For the text-containing cell, return its midpoint in [x, y] coordinate format. 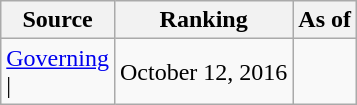
Governing| [58, 72]
Source [58, 20]
October 12, 2016 [203, 72]
As of [325, 20]
Ranking [203, 20]
